Return the (x, y) coordinate for the center point of the cell that contains the specified text.  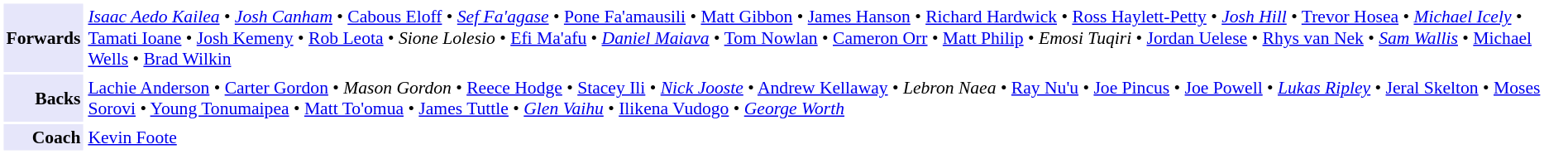
Backs (43, 98)
Kevin Foote (825, 137)
Forwards (43, 37)
Coach (43, 137)
